For the text-containing cell, return its midpoint in (X, Y) coordinate format. 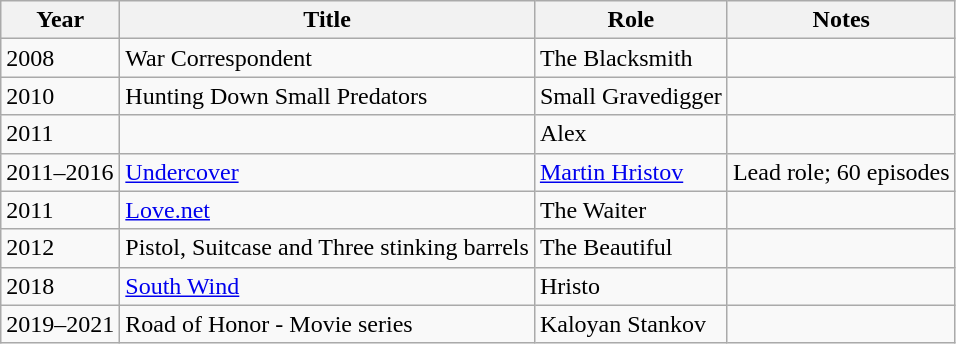
Title (328, 20)
Kaloyan Stankov (630, 324)
Alex (630, 134)
Road of Honor - Movie series (328, 324)
War Correspondent (328, 58)
Year (60, 20)
Role (630, 20)
Undercover (328, 172)
2019–2021 (60, 324)
South Wind (328, 286)
Love.net (328, 210)
Notes (841, 20)
Hristo (630, 286)
2018 (60, 286)
The Beautiful (630, 248)
2010 (60, 96)
2012 (60, 248)
2011–2016 (60, 172)
Small Gravedigger (630, 96)
Hunting Down Small Predators (328, 96)
Lead role; 60 episodes (841, 172)
The Waiter (630, 210)
The Blacksmith (630, 58)
Pistol, Suitcase and Three stinking barrels (328, 248)
Martin Hristov (630, 172)
2008 (60, 58)
